Return the (x, y) coordinate for the center point of the cell that contains the specified text.  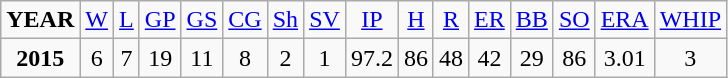
ERA (624, 20)
11 (202, 58)
48 (450, 58)
19 (160, 58)
BB (532, 20)
R (450, 20)
29 (532, 58)
2015 (40, 58)
IP (372, 20)
ER (490, 20)
42 (490, 58)
W (97, 20)
H (416, 20)
GS (202, 20)
SO (574, 20)
7 (127, 58)
3.01 (624, 58)
6 (97, 58)
YEAR (40, 20)
CG (245, 20)
8 (245, 58)
2 (285, 58)
Sh (285, 20)
WHIP (690, 20)
1 (325, 58)
GP (160, 20)
97.2 (372, 58)
3 (690, 58)
SV (325, 20)
L (127, 20)
